Identify which cell holds the provided text, then report its (x, y) central coordinate. 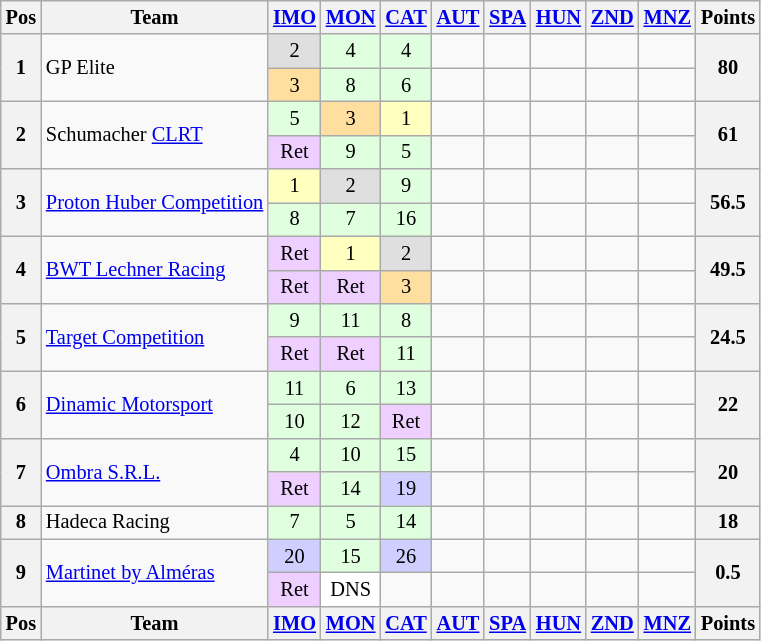
26 (406, 556)
Ombra S.R.L. (154, 472)
BWT Lechner Racing (154, 270)
19 (406, 489)
80 (728, 68)
13 (406, 388)
24.5 (728, 336)
Schumacher CLRT (154, 134)
16 (406, 219)
Dinamic Motorsport (154, 404)
18 (728, 522)
DNS (351, 589)
Martinet by Alméras (154, 572)
12 (351, 421)
Proton Huber Competition (154, 202)
49.5 (728, 270)
0.5 (728, 572)
Hadeca Racing (154, 522)
56.5 (728, 202)
Target Competition (154, 336)
GP Elite (154, 68)
22 (728, 404)
61 (728, 134)
